Output the (X, Y) coordinate of the center of the cell containing the given text.  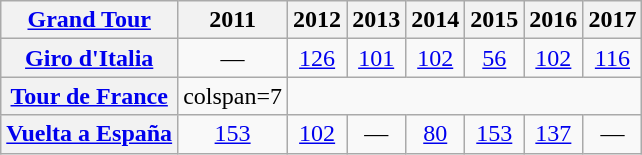
126 (318, 58)
56 (494, 58)
Vuelta a España (90, 134)
Giro d'Italia (90, 58)
2016 (554, 20)
2013 (376, 20)
2017 (612, 20)
2012 (318, 20)
80 (436, 134)
colspan=7 (233, 96)
Tour de France (90, 96)
2014 (436, 20)
2011 (233, 20)
101 (376, 58)
116 (612, 58)
137 (554, 134)
Grand Tour (90, 20)
2015 (494, 20)
